Identify which cell holds the provided text, then report its [X, Y] central coordinate. 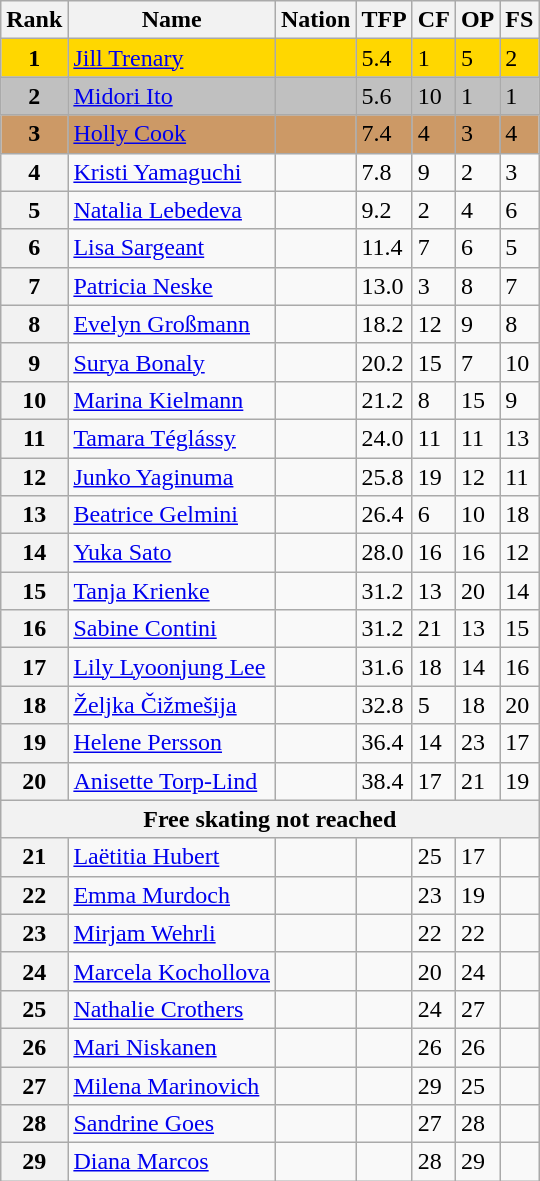
Jill Trenary [172, 58]
Marcela Kochollova [172, 971]
Tamara Téglássy [172, 438]
Lily Lyoonjung Lee [172, 667]
TFP [384, 20]
Rank [34, 20]
20.2 [384, 362]
5.6 [384, 96]
Željka Čižmešija [172, 705]
38.4 [384, 781]
Patricia Neske [172, 286]
FS [520, 20]
Laëtitia Hubert [172, 857]
Name [172, 20]
28.0 [384, 553]
36.4 [384, 743]
Emma Murdoch [172, 895]
Natalia Lebedeva [172, 210]
Milena Marinovich [172, 1085]
9.2 [384, 210]
Mirjam Wehrli [172, 933]
Sandrine Goes [172, 1124]
Junko Yaginuma [172, 477]
11.4 [384, 248]
18.2 [384, 324]
Sabine Contini [172, 629]
Midori Ito [172, 96]
31.6 [384, 667]
32.8 [384, 705]
7.4 [384, 134]
7.8 [384, 172]
Diana Marcos [172, 1162]
25.8 [384, 477]
Mari Niskanen [172, 1047]
OP [477, 20]
Tanja Krienke [172, 591]
5.4 [384, 58]
Nathalie Crothers [172, 1009]
Anisette Torp-Lind [172, 781]
Helene Persson [172, 743]
Lisa Sargeant [172, 248]
13.0 [384, 286]
Beatrice Gelmini [172, 515]
21.2 [384, 400]
Evelyn Großmann [172, 324]
Nation [316, 20]
Yuka Sato [172, 553]
Marina Kielmann [172, 400]
26.4 [384, 515]
Free skating not reached [270, 819]
24.0 [384, 438]
Kristi Yamaguchi [172, 172]
CF [434, 20]
Holly Cook [172, 134]
Surya Bonaly [172, 362]
